Determine the [X, Y] coordinate at the center of the cell enclosing the given text.  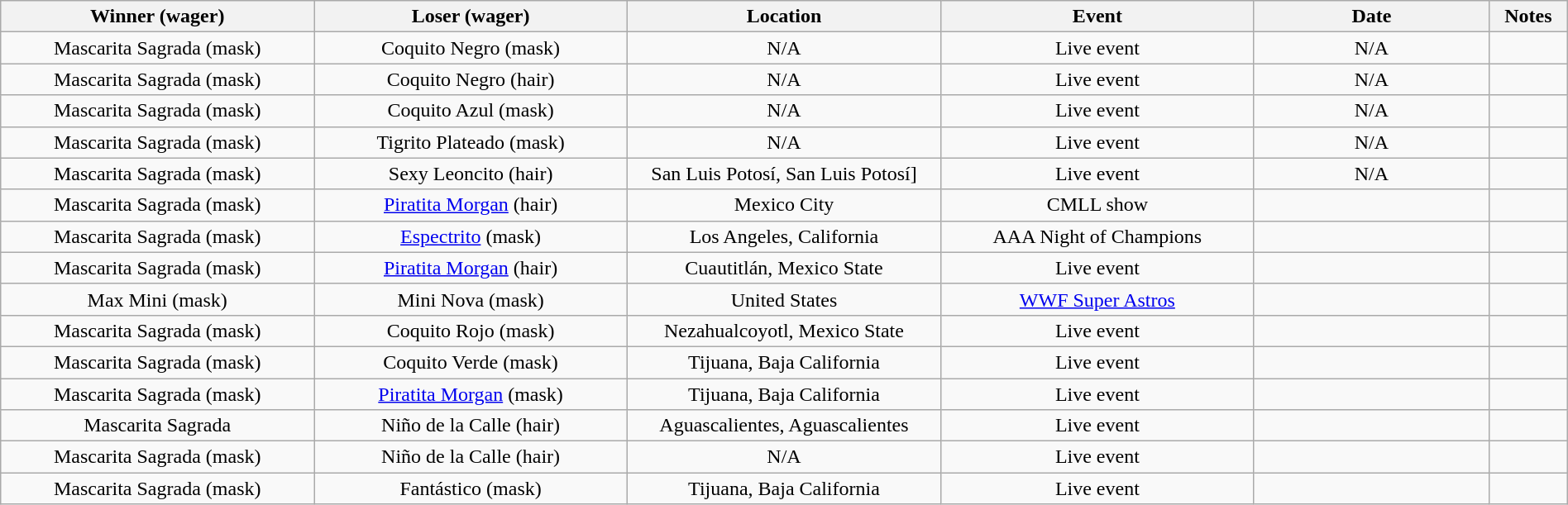
Coquito Negro (hair) [471, 79]
CMLL show [1097, 205]
Event [1097, 17]
Mexico City [784, 205]
Location [784, 17]
Cuautitlán, Mexico State [784, 268]
United States [784, 299]
Coquito Rojo (mask) [471, 331]
WWF Super Astros [1097, 299]
Coquito Verde (mask) [471, 362]
Nezahualcoyotl, Mexico State [784, 331]
Mascarita Sagrada [157, 426]
Los Angeles, California [784, 236]
Coquito Azul (mask) [471, 111]
Tigrito Plateado (mask) [471, 142]
Winner (wager) [157, 17]
Espectrito (mask) [471, 236]
AAA Night of Champions [1097, 236]
Coquito Negro (mask) [471, 48]
Notes [1528, 17]
Mini Nova (mask) [471, 299]
Aguascalientes, Aguascalientes [784, 426]
San Luis Potosí, San Luis Potosí] [784, 174]
Fantástico (mask) [471, 488]
Piratita Morgan (mask) [471, 394]
Date [1371, 17]
Loser (wager) [471, 17]
Max Mini (mask) [157, 299]
Sexy Leoncito (hair) [471, 174]
